Determine the [x, y] coordinate at the center of the cell enclosing the given text.  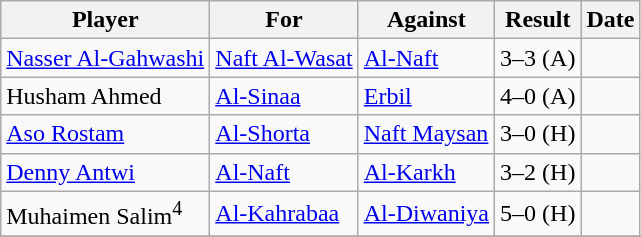
Muhaimen Salim4 [106, 214]
4–0 (A) [538, 96]
Player [106, 20]
Al-Karkh [426, 172]
3–3 (A) [538, 58]
Aso Rostam [106, 134]
Al-Sinaa [284, 96]
Denny Antwi [106, 172]
Al-Kahrabaa [284, 214]
5–0 (H) [538, 214]
Al-Shorta [284, 134]
Al-Diwaniya [426, 214]
Husham Ahmed [106, 96]
Against [426, 20]
Date [610, 20]
3–2 (H) [538, 172]
For [284, 20]
Erbil [426, 96]
3–0 (H) [538, 134]
Result [538, 20]
Naft Al-Wasat [284, 58]
Nasser Al-Gahwashi [106, 58]
Naft Maysan [426, 134]
